Find where the given text appears and provide that cell's center as [X, Y] coordinate. 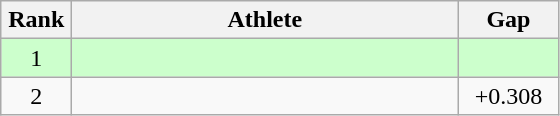
2 [36, 96]
Athlete [265, 20]
Rank [36, 20]
+0.308 [508, 96]
Gap [508, 20]
1 [36, 58]
